Determine the (x, y) coordinate at the center of the cell enclosing the given text.  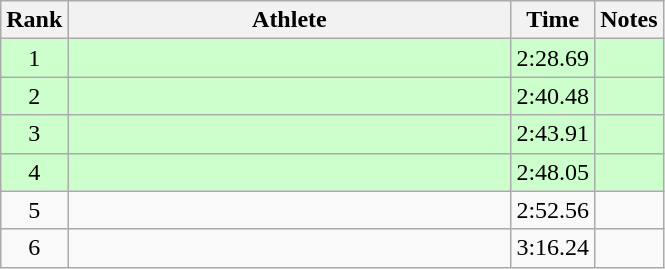
Athlete (290, 20)
2 (34, 96)
1 (34, 58)
Rank (34, 20)
2:43.91 (553, 134)
2:40.48 (553, 96)
2:28.69 (553, 58)
3:16.24 (553, 248)
5 (34, 210)
2:48.05 (553, 172)
6 (34, 248)
2:52.56 (553, 210)
4 (34, 172)
Time (553, 20)
3 (34, 134)
Notes (629, 20)
